Return (X, Y) of the center of cell containing provided text 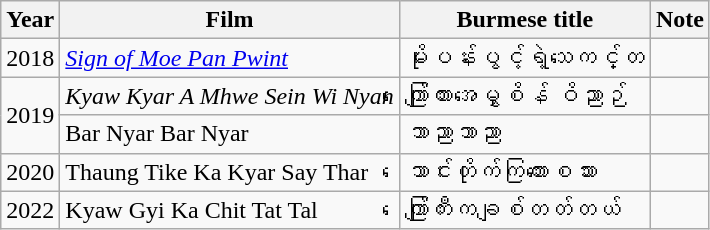
2018 (30, 58)
မိုးပန်းပွင့်ရဲ့သင်္ကေတ (524, 58)
ကျော်ကြားအမွှေစိန် ဝိညာဉ် (524, 96)
ကျော်ကြီးကချစ်တတ်တယ် (524, 210)
Kyaw Gyi Ka Chit Tat Tal (230, 210)
Film (230, 20)
သောင်းတိုက်ကကြားစေသား (524, 172)
Year (30, 20)
Thaung Tike Ka Kyar Say Thar (230, 172)
Bar Nyar Bar Nyar (230, 134)
2020 (30, 172)
Burmese title (524, 20)
Note (680, 20)
Kyaw Kyar A Mhwe Sein Wi Nyan (230, 96)
2019 (30, 115)
2022 (30, 210)
Sign of Moe Pan Pwint (230, 58)
ဘာညာဘာညာ (524, 134)
